Capture the cell that displays the provided text and extract its (x, y) central coordinate. 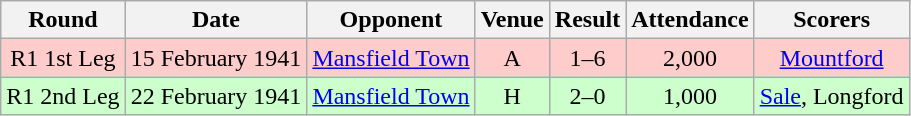
Scorers (832, 20)
1–6 (587, 58)
2,000 (690, 58)
R1 2nd Leg (63, 96)
H (512, 96)
A (512, 58)
Attendance (690, 20)
Round (63, 20)
Opponent (391, 20)
Sale, Longford (832, 96)
2–0 (587, 96)
15 February 1941 (216, 58)
Venue (512, 20)
Mountford (832, 58)
Result (587, 20)
Date (216, 20)
R1 1st Leg (63, 58)
22 February 1941 (216, 96)
1,000 (690, 96)
